Pinpoint the cell where the given text exists, returning its [x, y] midpoint coordinate. 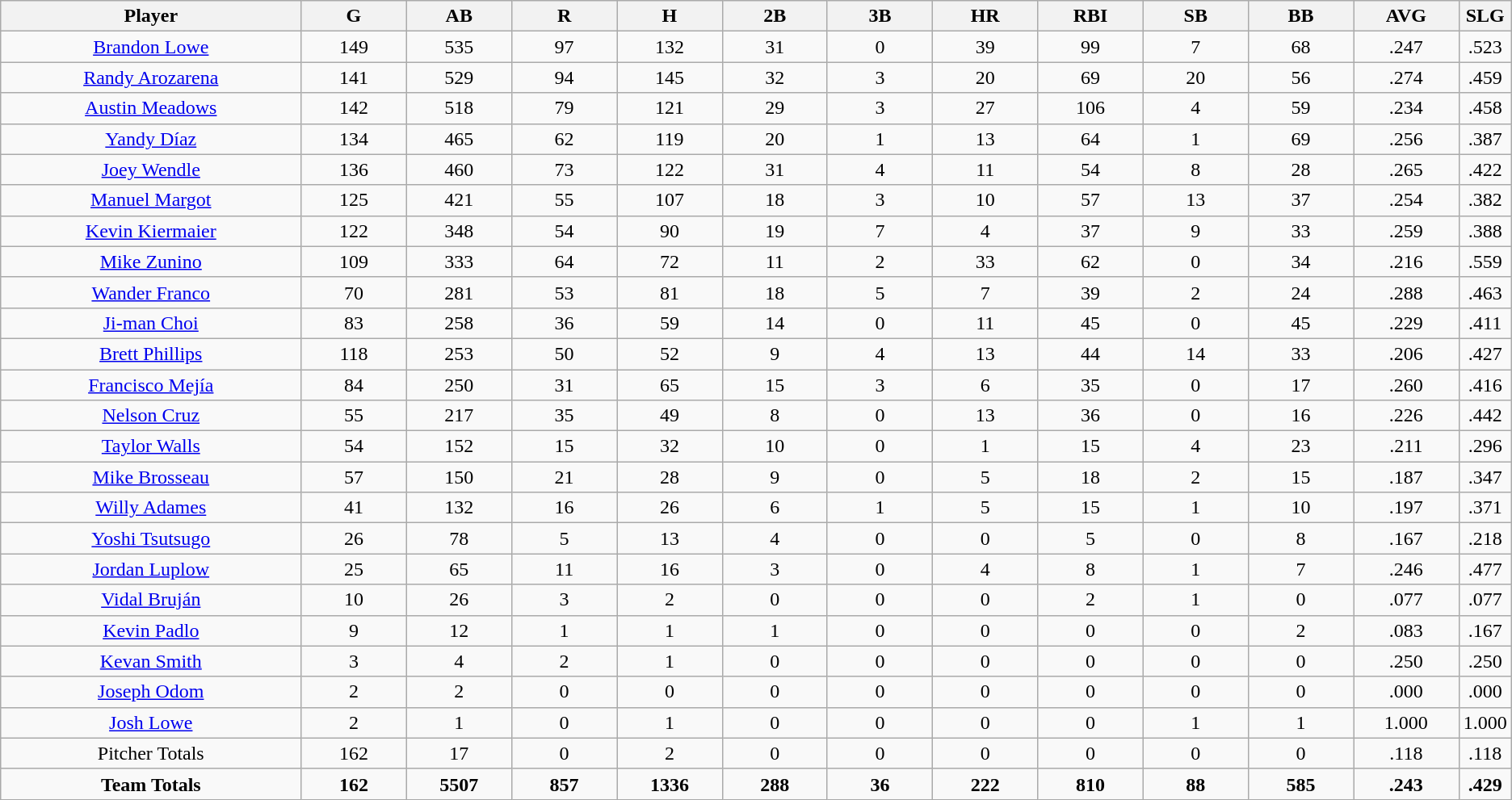
.265 [1406, 170]
AVG [1406, 16]
Joey Wendle [151, 170]
Nelson Cruz [151, 416]
.387 [1485, 139]
Austin Meadows [151, 108]
.411 [1485, 323]
288 [775, 784]
.216 [1406, 262]
136 [354, 170]
.477 [1485, 569]
.256 [1406, 139]
535 [459, 47]
Mike Brosseau [151, 477]
73 [564, 170]
Yoshi Tsutsugo [151, 538]
.416 [1485, 385]
250 [459, 385]
529 [459, 77]
RBI [1090, 16]
.274 [1406, 77]
.229 [1406, 323]
.288 [1406, 292]
23 [1300, 446]
97 [564, 47]
Randy Arozarena [151, 77]
27 [985, 108]
460 [459, 170]
99 [1090, 47]
.458 [1485, 108]
H [670, 16]
.206 [1406, 354]
Manuel Margot [151, 200]
78 [459, 538]
50 [564, 354]
.211 [1406, 446]
.246 [1406, 569]
Vidal Bruján [151, 600]
217 [459, 416]
5507 [459, 784]
Brandon Lowe [151, 47]
Kevin Padlo [151, 630]
Yandy Díaz [151, 139]
.259 [1406, 231]
.218 [1485, 538]
.234 [1406, 108]
.083 [1406, 630]
84 [354, 385]
.226 [1406, 416]
Team Totals [151, 784]
.388 [1485, 231]
.254 [1406, 200]
281 [459, 292]
810 [1090, 784]
253 [459, 354]
258 [459, 323]
21 [564, 477]
222 [985, 784]
41 [354, 508]
Mike Zunino [151, 262]
.559 [1485, 262]
Josh Lowe [151, 723]
88 [1195, 784]
.243 [1406, 784]
518 [459, 108]
.260 [1406, 385]
Francisco Mejía [151, 385]
Kevin Kiermaier [151, 231]
107 [670, 200]
12 [459, 630]
109 [354, 262]
142 [354, 108]
Pitcher Totals [151, 753]
585 [1300, 784]
134 [354, 139]
Taylor Walls [151, 446]
.371 [1485, 508]
Kevan Smith [151, 661]
.197 [1406, 508]
72 [670, 262]
29 [775, 108]
AB [459, 16]
68 [1300, 47]
.422 [1485, 170]
BB [1300, 16]
94 [564, 77]
Player [151, 16]
2B [775, 16]
HR [985, 16]
145 [670, 77]
152 [459, 446]
44 [1090, 354]
.442 [1485, 416]
1336 [670, 784]
19 [775, 231]
49 [670, 416]
Wander Franco [151, 292]
121 [670, 108]
90 [670, 231]
Jordan Luplow [151, 569]
Ji-man Choi [151, 323]
348 [459, 231]
Willy Adames [151, 508]
150 [459, 477]
53 [564, 292]
421 [459, 200]
118 [354, 354]
.429 [1485, 784]
52 [670, 354]
857 [564, 784]
SLG [1485, 16]
.459 [1485, 77]
Joseph Odom [151, 692]
24 [1300, 292]
70 [354, 292]
119 [670, 139]
3B [880, 16]
56 [1300, 77]
149 [354, 47]
SB [1195, 16]
.187 [1406, 477]
.247 [1406, 47]
25 [354, 569]
.523 [1485, 47]
34 [1300, 262]
79 [564, 108]
.347 [1485, 477]
G [354, 16]
.382 [1485, 200]
141 [354, 77]
.296 [1485, 446]
R [564, 16]
81 [670, 292]
465 [459, 139]
.463 [1485, 292]
125 [354, 200]
333 [459, 262]
Brett Phillips [151, 354]
83 [354, 323]
106 [1090, 108]
.427 [1485, 354]
